For the text-containing cell, return its midpoint in [X, Y] coordinate format. 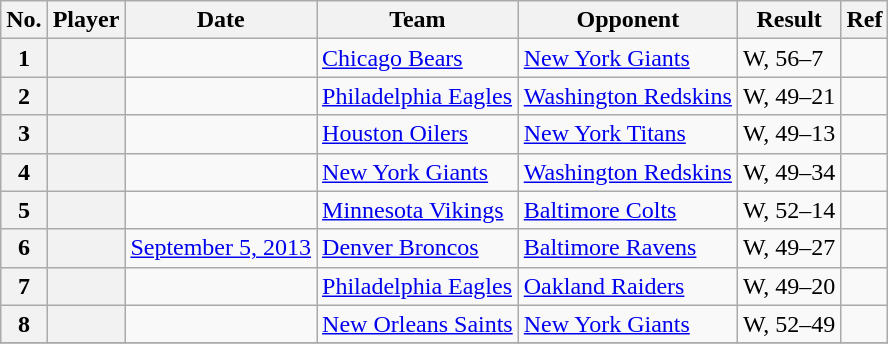
New Orleans Saints [418, 324]
W, 49–13 [789, 134]
Houston Oilers [418, 134]
Result [789, 20]
W, 52–14 [789, 210]
Team [418, 20]
W, 49–34 [789, 172]
Baltimore Colts [628, 210]
Minnesota Vikings [418, 210]
4 [24, 172]
W, 49–27 [789, 248]
Baltimore Ravens [628, 248]
Denver Broncos [418, 248]
8 [24, 324]
W, 56–7 [789, 58]
W, 49–21 [789, 96]
No. [24, 20]
5 [24, 210]
7 [24, 286]
W, 52–49 [789, 324]
New York Titans [628, 134]
Chicago Bears [418, 58]
Ref [864, 20]
3 [24, 134]
September 5, 2013 [221, 248]
Date [221, 20]
2 [24, 96]
Opponent [628, 20]
Oakland Raiders [628, 286]
Player [86, 20]
6 [24, 248]
W, 49–20 [789, 286]
1 [24, 58]
